Return the (x, y) coordinate for the center point of the cell that contains the specified text.  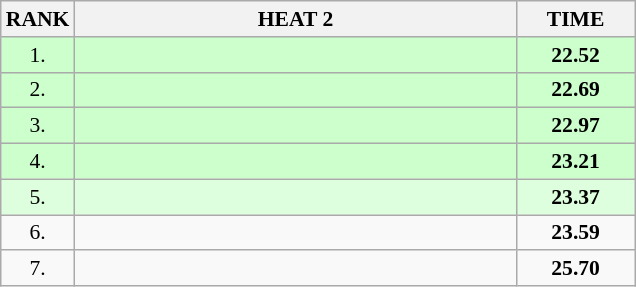
23.59 (576, 233)
1. (38, 55)
22.97 (576, 126)
4. (38, 162)
6. (38, 233)
HEAT 2 (295, 19)
5. (38, 197)
7. (38, 269)
RANK (38, 19)
25.70 (576, 269)
23.21 (576, 162)
22.52 (576, 55)
22.69 (576, 90)
3. (38, 126)
TIME (576, 19)
23.37 (576, 197)
2. (38, 90)
